Extract the [x, y] coordinate from the center of the cell holding the provided text.  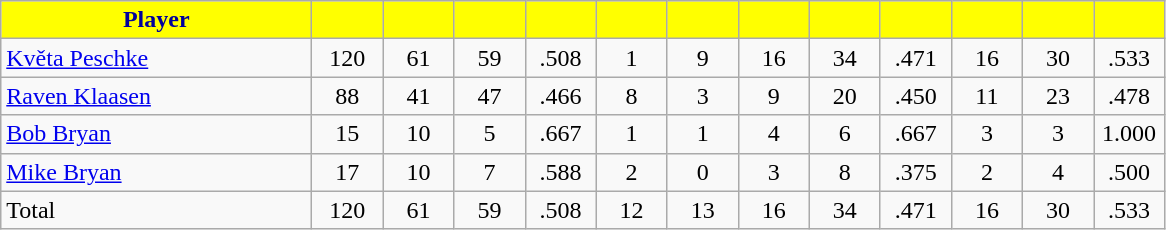
11 [986, 96]
88 [348, 96]
17 [348, 172]
.588 [560, 172]
.466 [560, 96]
7 [490, 172]
12 [632, 210]
.375 [916, 172]
6 [844, 134]
Květa Peschke [156, 58]
23 [1058, 96]
5 [490, 134]
.478 [1130, 96]
1.000 [1130, 134]
Mike Bryan [156, 172]
0 [702, 172]
Total [156, 210]
13 [702, 210]
15 [348, 134]
20 [844, 96]
.500 [1130, 172]
Bob Bryan [156, 134]
Player [156, 20]
.450 [916, 96]
41 [418, 96]
Raven Klaasen [156, 96]
47 [490, 96]
